Output the [x, y] coordinate of the center of the cell containing the given text.  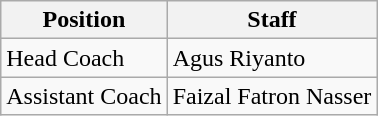
Position [84, 20]
Head Coach [84, 58]
Agus Riyanto [272, 58]
Assistant Coach [84, 96]
Staff [272, 20]
Faizal Fatron Nasser [272, 96]
